Pinpoint the cell where the given text exists, returning its (X, Y) midpoint coordinate. 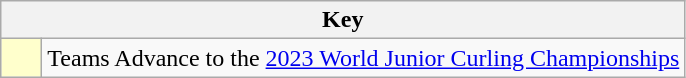
Teams Advance to the 2023 World Junior Curling Championships (364, 58)
Key (343, 20)
